Provide the [x, y] coordinate of the cell's center where the given text is located.  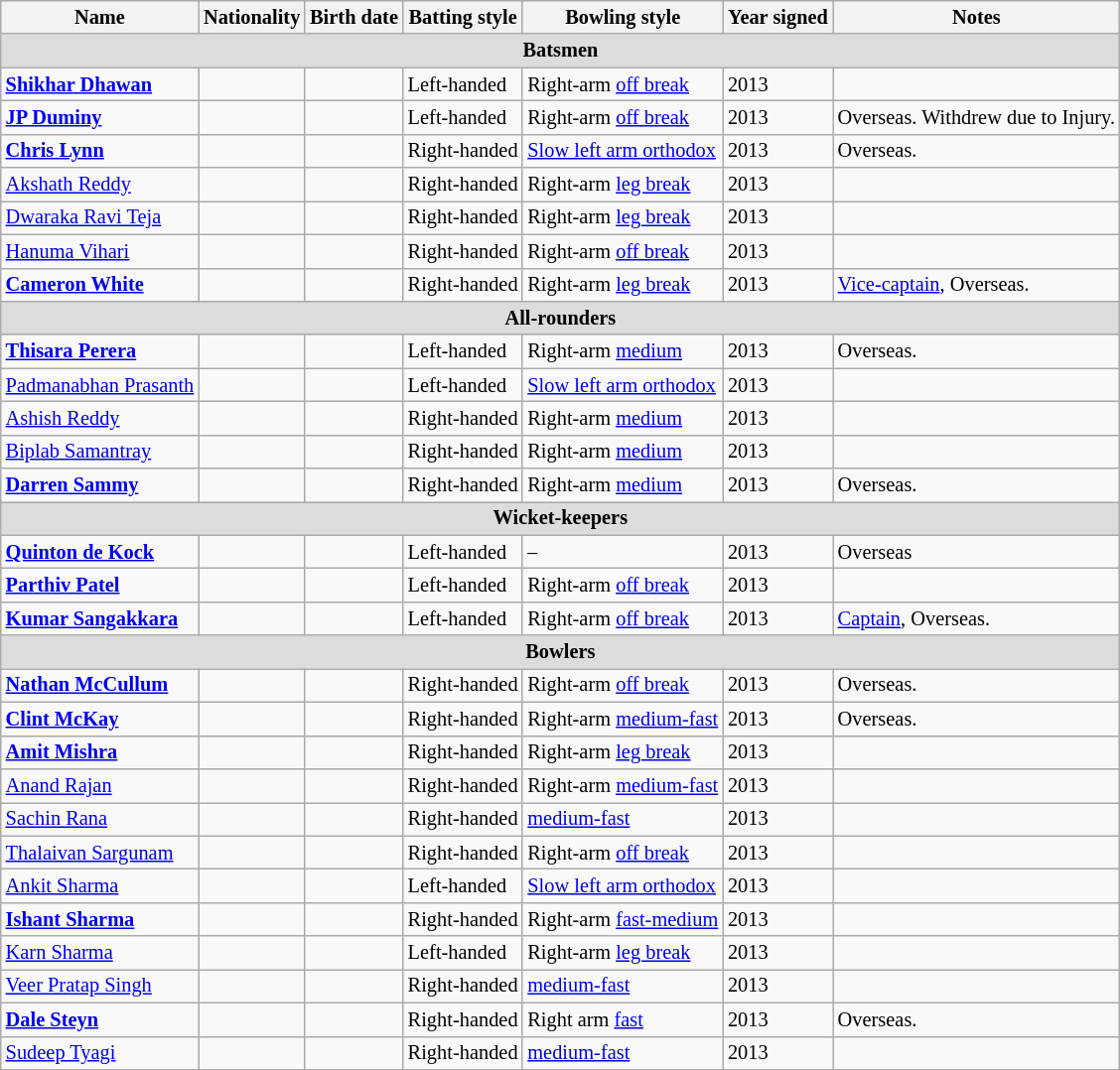
Nationality [252, 17]
All-rounders [560, 318]
Right arm fast [623, 1019]
Amit Mishra [99, 752]
Ankit Sharma [99, 885]
Biplab Samantray [99, 452]
Sachin Rana [99, 819]
Batting style [463, 17]
Captain, Overseas. [977, 618]
Batsmen [560, 51]
Wicket-keepers [560, 518]
Ishant Sharma [99, 919]
Overseas [977, 552]
Notes [977, 17]
Overseas. Withdrew due to Injury. [977, 117]
Vice-captain, Overseas. [977, 285]
Year signed [778, 17]
Veer Pratap Singh [99, 986]
Birth date [353, 17]
Anand Rajan [99, 785]
Name [99, 17]
Right-arm fast-medium [623, 919]
Cameron White [99, 285]
Thalaivan Sargunam [99, 853]
Ashish Reddy [99, 418]
Thisara Perera [99, 351]
Shikhar Dhawan [99, 84]
Hanuma Vihari [99, 251]
Nathan McCullum [99, 685]
Kumar Sangakkara [99, 618]
Bowlers [560, 652]
Quinton de Kock [99, 552]
Dale Steyn [99, 1019]
Clint McKay [99, 719]
Dwaraka Ravi Teja [99, 217]
JP Duminy [99, 117]
Darren Sammy [99, 485]
– [623, 552]
Bowling style [623, 17]
Karn Sharma [99, 953]
Chris Lynn [99, 151]
Sudeep Tyagi [99, 1053]
Akshath Reddy [99, 185]
Parthiv Patel [99, 585]
Padmanabhan Prasanth [99, 385]
